For the text-containing cell, return its midpoint in (x, y) coordinate format. 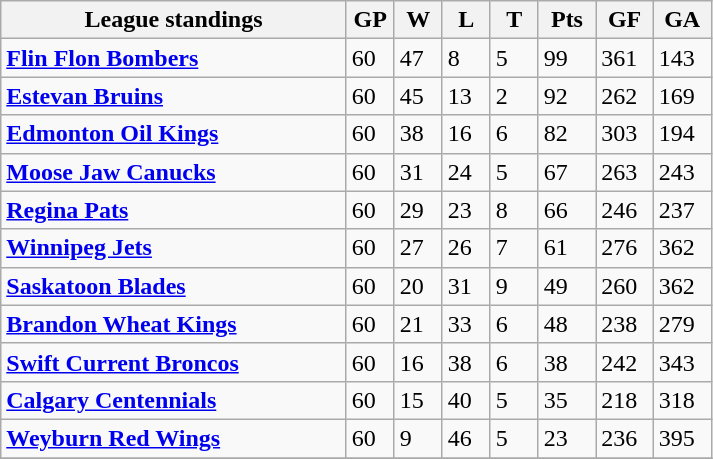
143 (682, 58)
236 (625, 438)
40 (466, 400)
GF (625, 20)
26 (466, 248)
395 (682, 438)
33 (466, 324)
237 (682, 210)
242 (625, 362)
262 (625, 96)
21 (418, 324)
260 (625, 286)
61 (567, 248)
67 (567, 172)
47 (418, 58)
343 (682, 362)
27 (418, 248)
238 (625, 324)
Winnipeg Jets (174, 248)
Saskatoon Blades (174, 286)
2 (514, 96)
Moose Jaw Canucks (174, 172)
League standings (174, 20)
45 (418, 96)
GP (370, 20)
29 (418, 210)
L (466, 20)
169 (682, 96)
W (418, 20)
Edmonton Oil Kings (174, 134)
GA (682, 20)
303 (625, 134)
Calgary Centennials (174, 400)
Swift Current Broncos (174, 362)
Pts (567, 20)
218 (625, 400)
318 (682, 400)
46 (466, 438)
66 (567, 210)
92 (567, 96)
15 (418, 400)
Regina Pats (174, 210)
361 (625, 58)
263 (625, 172)
Estevan Bruins (174, 96)
Brandon Wheat Kings (174, 324)
35 (567, 400)
246 (625, 210)
82 (567, 134)
48 (567, 324)
279 (682, 324)
Flin Flon Bombers (174, 58)
Weyburn Red Wings (174, 438)
194 (682, 134)
20 (418, 286)
276 (625, 248)
243 (682, 172)
49 (567, 286)
7 (514, 248)
13 (466, 96)
99 (567, 58)
24 (466, 172)
T (514, 20)
